Capture the cell that displays the provided text and extract its [X, Y] central coordinate. 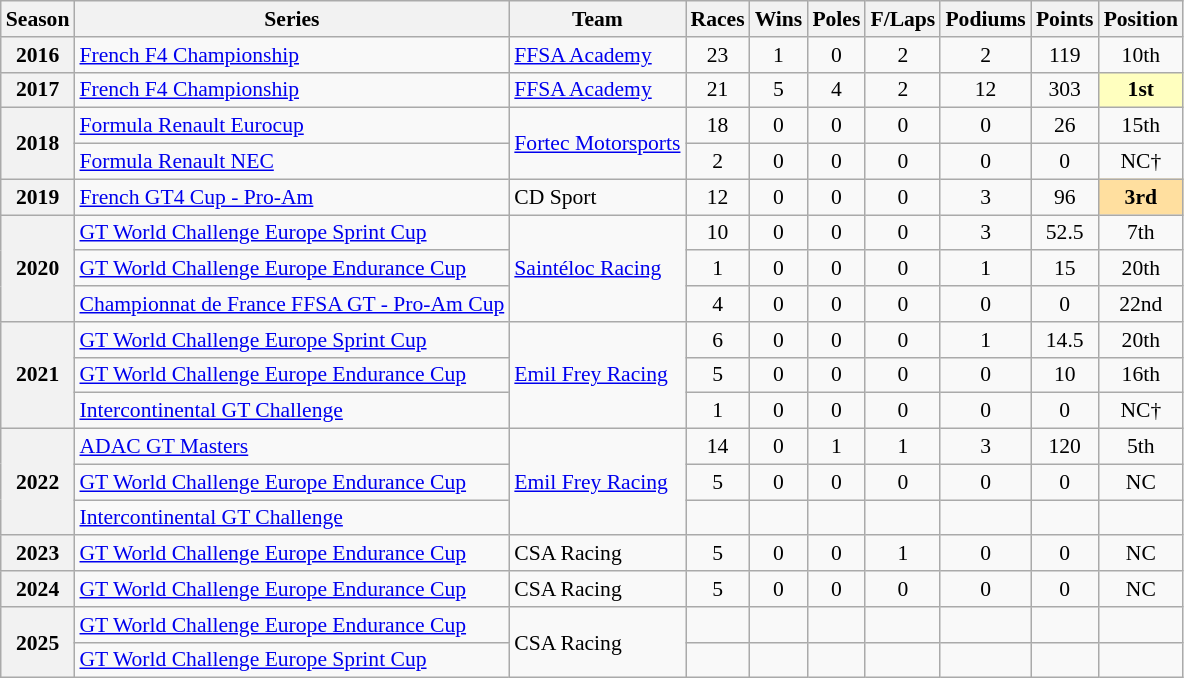
Poles [836, 19]
26 [1065, 126]
Season [38, 19]
14.5 [1065, 340]
14 [718, 447]
2019 [38, 197]
16th [1141, 375]
2020 [38, 268]
Series [292, 19]
2024 [38, 589]
5th [1141, 447]
CD Sport [597, 197]
2018 [38, 144]
Formula Renault NEC [292, 162]
Championnat de France FFSA GT - Pro-Am Cup [292, 304]
52.5 [1065, 233]
21 [718, 90]
96 [1065, 197]
120 [1065, 447]
23 [718, 55]
2025 [38, 642]
303 [1065, 90]
3rd [1141, 197]
7th [1141, 233]
2016 [38, 55]
2022 [38, 482]
119 [1065, 55]
1st [1141, 90]
French GT4 Cup - Pro-Am [292, 197]
Points [1065, 19]
Team [597, 19]
2021 [38, 376]
2023 [38, 554]
ADAC GT Masters [292, 447]
2017 [38, 90]
18 [718, 126]
15th [1141, 126]
Formula Renault Eurocup [292, 126]
Position [1141, 19]
6 [718, 340]
15 [1065, 269]
22nd [1141, 304]
Wins [779, 19]
Saintéloc Racing [597, 268]
Races [718, 19]
10th [1141, 55]
F/Laps [902, 19]
Podiums [986, 19]
Fortec Motorsports [597, 144]
